Search for the cell housing the specified text and yield its (x, y) center coordinate. 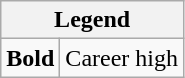
Legend (92, 20)
Bold (30, 58)
Career high (122, 58)
